Return [X, Y] of the center of cell containing provided text 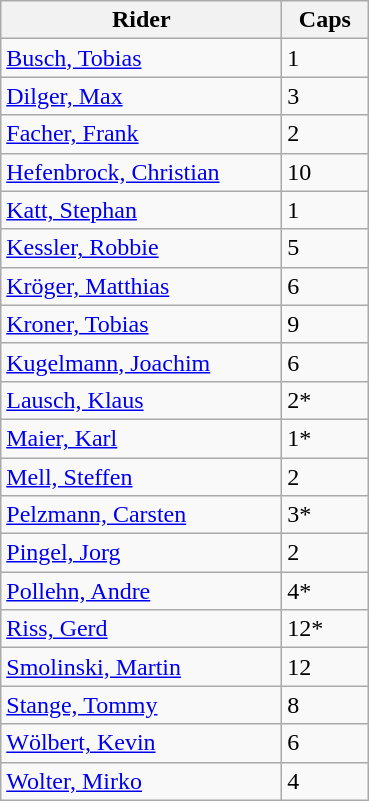
Pollehn, Andre [142, 591]
Maier, Karl [142, 438]
Riss, Gerd [142, 629]
2* [325, 400]
Dilger, Max [142, 96]
Busch, Tobias [142, 58]
Hefenbrock, Christian [142, 172]
Kessler, Robbie [142, 248]
Lausch, Klaus [142, 400]
Kugelmann, Joachim [142, 362]
12* [325, 629]
12 [325, 667]
Pelzmann, Carsten [142, 515]
1* [325, 438]
Wolter, Mirko [142, 781]
Kroner, Tobias [142, 324]
3 [325, 96]
Katt, Stephan [142, 210]
5 [325, 248]
Pingel, Jorg [142, 553]
8 [325, 705]
Wölbert, Kevin [142, 743]
Mell, Steffen [142, 477]
9 [325, 324]
4 [325, 781]
10 [325, 172]
Caps [325, 20]
3* [325, 515]
Rider [142, 20]
Smolinski, Martin [142, 667]
4* [325, 591]
Stange, Tommy [142, 705]
Facher, Frank [142, 134]
Kröger, Matthias [142, 286]
